Extract the (X, Y) coordinate from the center of the cell holding the provided text.  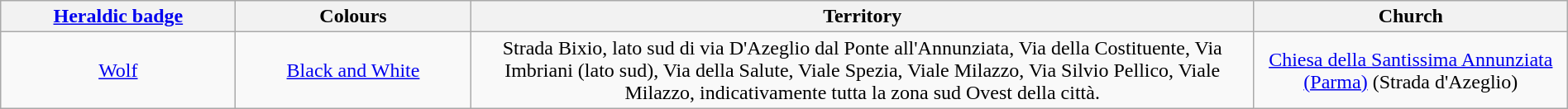
Black and White (353, 70)
Wolf (118, 70)
Colours (353, 17)
Church (1411, 17)
Territory (862, 17)
Heraldic badge (118, 17)
Chiesa della Santissima Annunziata (Parma) (Strada d'Azeglio) (1411, 70)
